Determine the [x, y] coordinate at the center of the cell enclosing the given text.  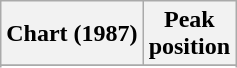
Peak position [189, 34]
Chart (1987) [72, 34]
